Provide the [x, y] coordinate of the cell's center where the given text is located.  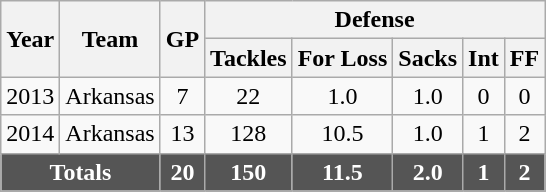
Defense [375, 20]
Totals [80, 172]
20 [182, 172]
Team [110, 39]
150 [249, 172]
128 [249, 134]
10.5 [342, 134]
13 [182, 134]
2.0 [428, 172]
For Loss [342, 58]
GP [182, 39]
Year [30, 39]
22 [249, 96]
11.5 [342, 172]
2013 [30, 96]
Int [484, 58]
2014 [30, 134]
Sacks [428, 58]
FF [524, 58]
7 [182, 96]
Tackles [249, 58]
